Identify which cell holds the provided text, then report its (X, Y) central coordinate. 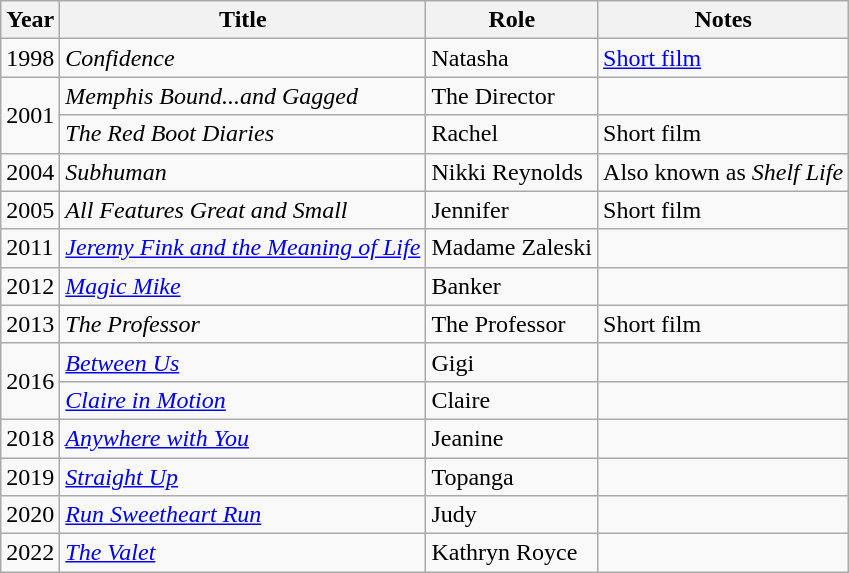
Subhuman (243, 172)
2022 (30, 553)
Memphis Bound...and Gagged (243, 96)
Straight Up (243, 477)
Run Sweetheart Run (243, 515)
Natasha (512, 58)
Anywhere with You (243, 438)
2019 (30, 477)
2001 (30, 115)
Madame Zaleski (512, 248)
2012 (30, 286)
2011 (30, 248)
The Valet (243, 553)
Role (512, 20)
All Features Great and Small (243, 210)
Judy (512, 515)
Nikki Reynolds (512, 172)
Topanga (512, 477)
2018 (30, 438)
1998 (30, 58)
Banker (512, 286)
Rachel (512, 134)
Between Us (243, 362)
Notes (724, 20)
Magic Mike (243, 286)
Jeremy Fink and the Meaning of Life (243, 248)
The Red Boot Diaries (243, 134)
The Director (512, 96)
Confidence (243, 58)
2016 (30, 381)
2013 (30, 324)
2005 (30, 210)
2020 (30, 515)
Kathryn Royce (512, 553)
Also known as Shelf Life (724, 172)
Year (30, 20)
Claire in Motion (243, 400)
Claire (512, 400)
Jennifer (512, 210)
Jeanine (512, 438)
2004 (30, 172)
Title (243, 20)
Gigi (512, 362)
